Search for the cell housing the specified text and yield its (x, y) center coordinate. 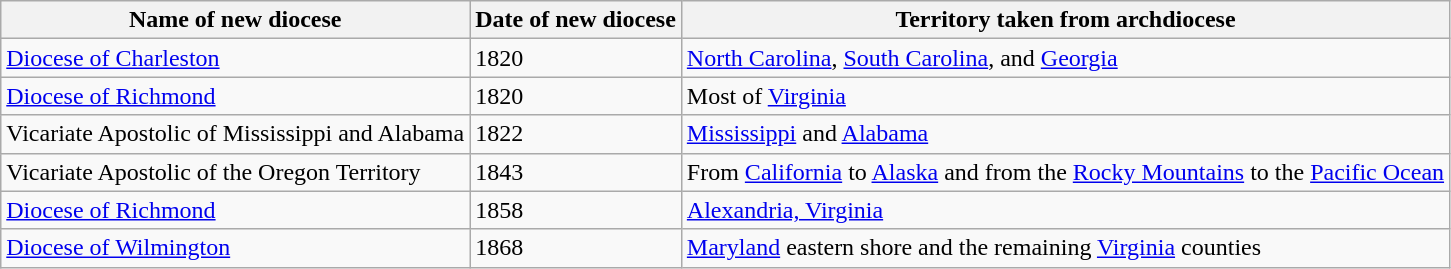
North Carolina, South Carolina, and Georgia (1065, 58)
1858 (576, 210)
Diocese of Wilmington (236, 248)
Territory taken from archdiocese (1065, 20)
Most of Virginia (1065, 96)
Date of new diocese (576, 20)
1822 (576, 134)
Vicariate Apostolic of the Oregon Territory (236, 172)
From California to Alaska and from the Rocky Mountains to the Pacific Ocean (1065, 172)
Diocese of Charleston (236, 58)
Alexandria, Virginia (1065, 210)
Vicariate Apostolic of Mississippi and Alabama (236, 134)
Maryland eastern shore and the remaining Virginia counties (1065, 248)
Name of new diocese (236, 20)
Mississippi and Alabama (1065, 134)
1868 (576, 248)
1843 (576, 172)
